Extract the [x, y] coordinate from the center of the cell holding the provided text.  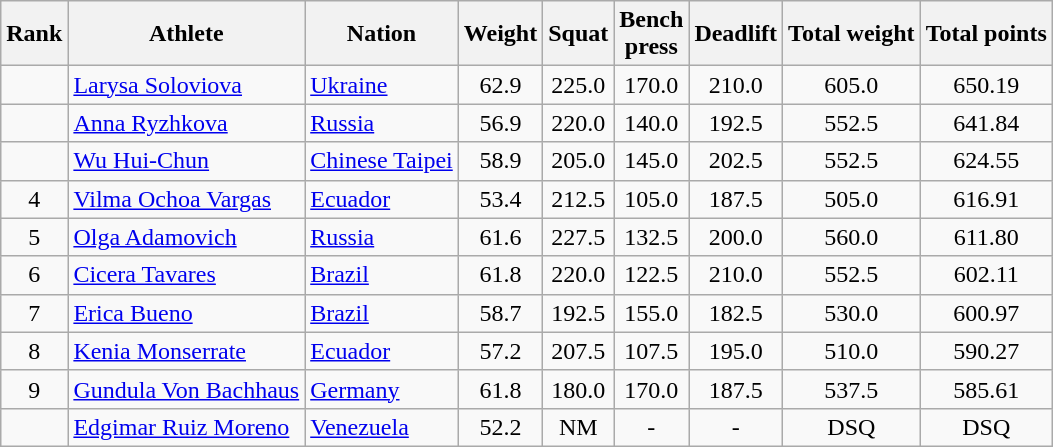
Weight [500, 34]
6 [34, 275]
9 [34, 389]
205.0 [578, 161]
Cicera Tavares [186, 275]
62.9 [500, 85]
602.11 [986, 275]
182.5 [736, 313]
530.0 [852, 313]
105.0 [652, 199]
53.4 [500, 199]
132.5 [652, 237]
Vilma Ochoa Vargas [186, 199]
107.5 [652, 351]
Erica Bueno [186, 313]
650.19 [986, 85]
227.5 [578, 237]
611.80 [986, 237]
225.0 [578, 85]
56.9 [500, 123]
8 [34, 351]
57.2 [500, 351]
585.61 [986, 389]
145.0 [652, 161]
140.0 [652, 123]
58.7 [500, 313]
155.0 [652, 313]
Squat [578, 34]
Venezuela [382, 427]
560.0 [852, 237]
Olga Adamovich [186, 237]
122.5 [652, 275]
510.0 [852, 351]
202.5 [736, 161]
590.27 [986, 351]
Anna Ryzhkova [186, 123]
58.9 [500, 161]
Chinese Taipei [382, 161]
Total weight [852, 34]
Ukraine [382, 85]
7 [34, 313]
212.5 [578, 199]
200.0 [736, 237]
4 [34, 199]
Gundula Von Bachhaus [186, 389]
600.97 [986, 313]
Deadlift [736, 34]
Nation [382, 34]
Rank [34, 34]
195.0 [736, 351]
537.5 [852, 389]
Larysa Soloviova [186, 85]
Edgimar Ruiz Moreno [186, 427]
Benchpress [652, 34]
5 [34, 237]
NM [578, 427]
Wu Hui-Chun [186, 161]
624.55 [986, 161]
Kenia Monserrate [186, 351]
52.2 [500, 427]
Total points [986, 34]
Athlete [186, 34]
61.6 [500, 237]
180.0 [578, 389]
605.0 [852, 85]
505.0 [852, 199]
641.84 [986, 123]
Germany [382, 389]
207.5 [578, 351]
616.91 [986, 199]
